For the text-containing cell, return its midpoint in (x, y) coordinate format. 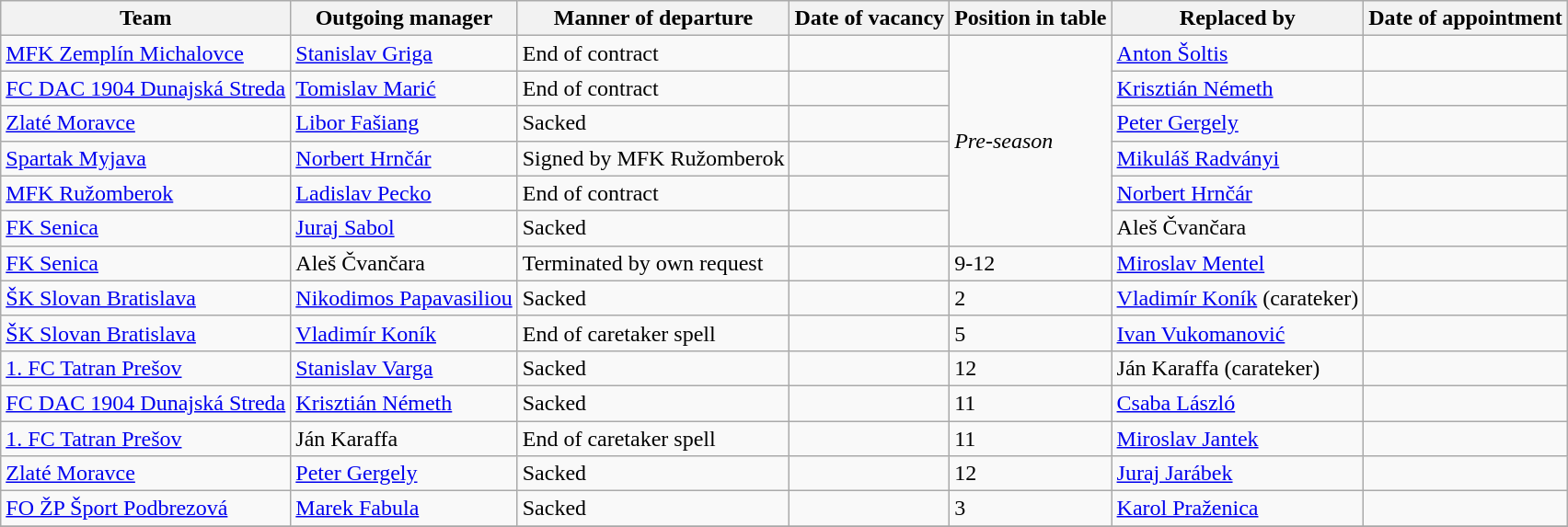
Manner of departure (653, 18)
5 (1031, 333)
Miroslav Jantek (1238, 439)
Vladimír Koník (carateker) (1238, 298)
Nikodimos Papavasiliou (404, 298)
Date of vacancy (870, 18)
Terminated by own request (653, 263)
MFK Ružomberok (145, 193)
Tomislav Marić (404, 88)
Stanislav Griga (404, 53)
Ján Karaffa (carateker) (1238, 368)
Ján Karaffa (404, 439)
Replaced by (1238, 18)
2 (1031, 298)
FO ŽP Šport Podbrezová (145, 509)
3 (1031, 509)
Libor Fašiang (404, 123)
Spartak Myjava (145, 158)
Stanislav Varga (404, 368)
Team (145, 18)
Juraj Sabol (404, 228)
Karol Praženica (1238, 509)
Juraj Jarábek (1238, 474)
Vladimír Koník (404, 333)
Ladislav Pecko (404, 193)
Outgoing manager (404, 18)
MFK Zemplín Michalovce (145, 53)
Miroslav Mentel (1238, 263)
Anton Šoltis (1238, 53)
9-12 (1031, 263)
Signed by MFK Ružomberok (653, 158)
Pre-season (1031, 141)
Position in table (1031, 18)
Ivan Vukomanović (1238, 333)
Csaba László (1238, 403)
Date of appointment (1466, 18)
Mikuláš Radványi (1238, 158)
Marek Fabula (404, 509)
